Determine the [X, Y] coordinate at the center of the cell enclosing the given text.  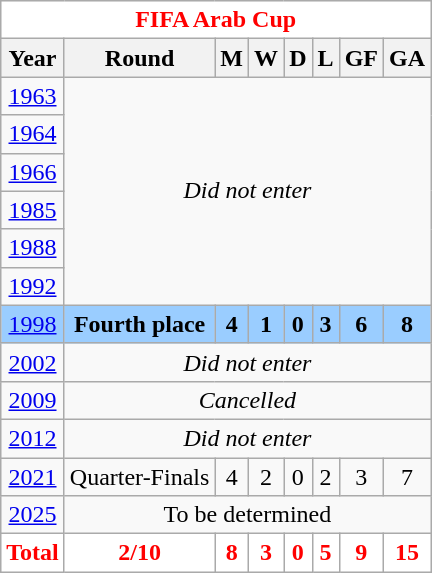
2025 [33, 515]
1963 [33, 96]
W [266, 58]
2009 [33, 400]
1 [266, 324]
D [298, 58]
GF [361, 58]
1985 [33, 210]
2021 [33, 477]
GA [406, 58]
2002 [33, 362]
1988 [33, 248]
Round [140, 58]
9 [361, 553]
2012 [33, 438]
Cancelled [247, 400]
Total [33, 553]
Year [33, 58]
1998 [33, 324]
L [326, 58]
M [232, 58]
Fourth place [140, 324]
FIFA Arab Cup [216, 20]
1992 [33, 286]
6 [361, 324]
7 [406, 477]
5 [326, 553]
To be determined [247, 515]
Quarter-Finals [140, 477]
15 [406, 553]
1966 [33, 172]
2/10 [140, 553]
1964 [33, 134]
